From the cell containing the given text, extract its center point as (x, y) coordinate. 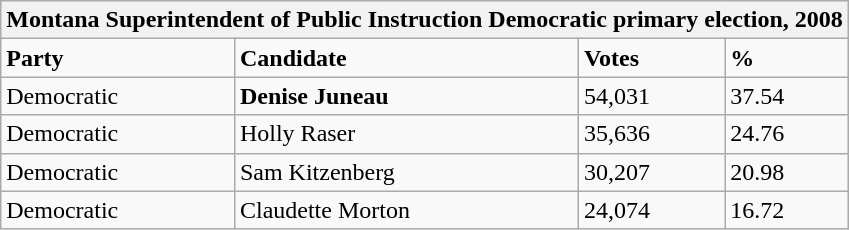
24,074 (651, 210)
16.72 (787, 210)
Party (118, 58)
Sam Kitzenberg (406, 172)
Votes (651, 58)
54,031 (651, 96)
37.54 (787, 96)
20.98 (787, 172)
Denise Juneau (406, 96)
30,207 (651, 172)
% (787, 58)
35,636 (651, 134)
Montana Superintendent of Public Instruction Democratic primary election, 2008 (425, 20)
Holly Raser (406, 134)
Candidate (406, 58)
24.76 (787, 134)
Claudette Morton (406, 210)
